Output the [x, y] coordinate of the center of the cell containing the given text.  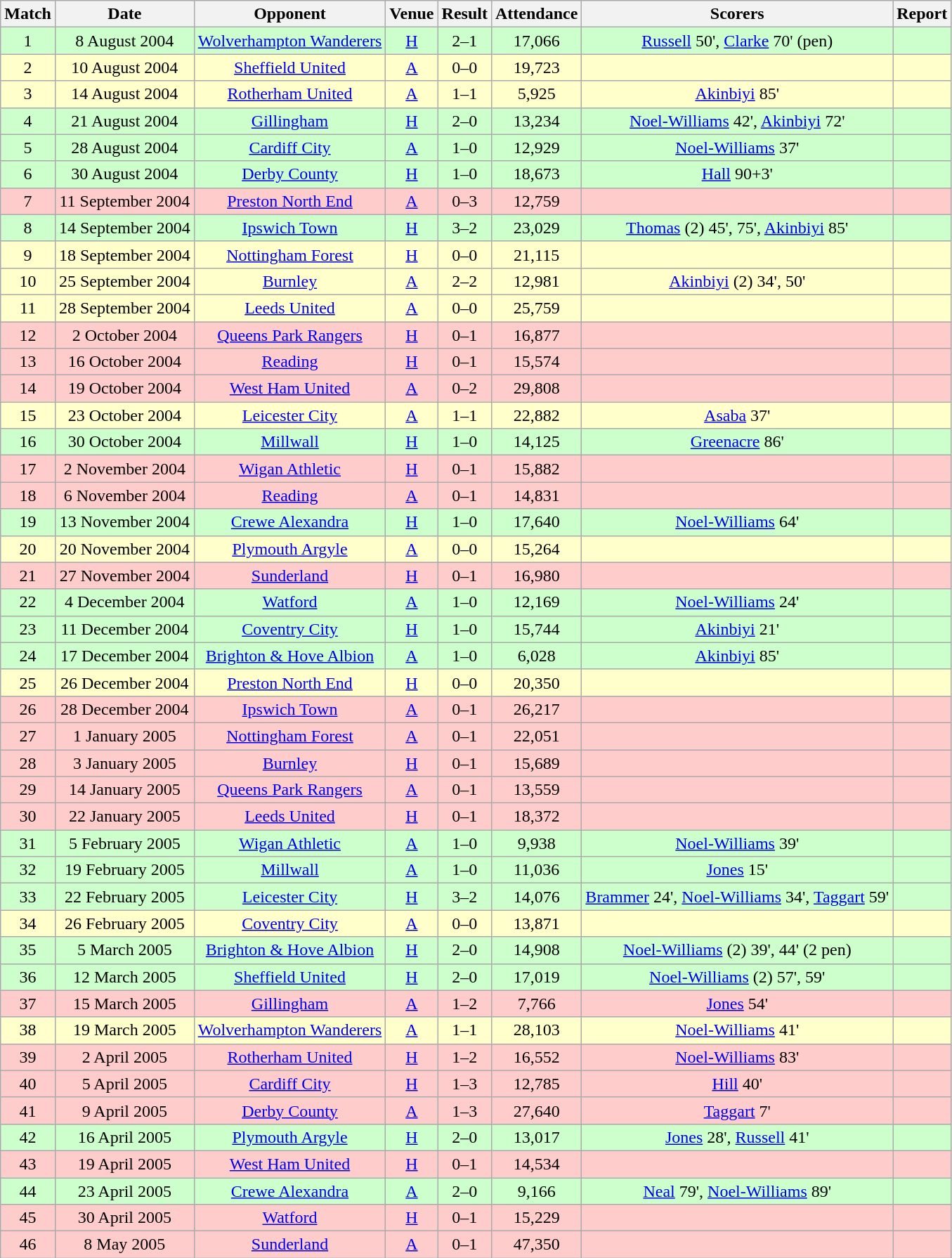
29,808 [536, 389]
25 September 2004 [124, 281]
8 [28, 228]
19 March 2005 [124, 1030]
6 November 2004 [124, 495]
17,066 [536, 41]
20 November 2004 [124, 549]
22,882 [536, 415]
47,350 [536, 1245]
Noel-Williams 64' [738, 522]
7,766 [536, 1004]
12,785 [536, 1084]
18,673 [536, 174]
19 [28, 522]
Date [124, 14]
3 January 2005 [124, 763]
Russell 50', Clarke 70' (pen) [738, 41]
17,640 [536, 522]
10 August 2004 [124, 67]
26 February 2005 [124, 923]
19 October 2004 [124, 389]
11 [28, 308]
36 [28, 977]
23 October 2004 [124, 415]
41 [28, 1110]
5 February 2005 [124, 843]
1 January 2005 [124, 736]
28 August 2004 [124, 148]
4 [28, 121]
18 [28, 495]
Noel-Williams 37' [738, 148]
Noel-Williams (2) 57', 59' [738, 977]
31 [28, 843]
13,017 [536, 1137]
Venue [412, 14]
33 [28, 897]
7 [28, 201]
38 [28, 1030]
6,028 [536, 656]
34 [28, 923]
13 November 2004 [124, 522]
15,882 [536, 469]
2 [28, 67]
26,217 [536, 709]
28 [28, 763]
15 March 2005 [124, 1004]
24 [28, 656]
13,234 [536, 121]
14,125 [536, 442]
2–2 [464, 281]
Report [922, 14]
12,169 [536, 602]
10 [28, 281]
15,574 [536, 362]
13 [28, 362]
14 September 2004 [124, 228]
Brammer 24', Noel-Williams 34', Taggart 59' [738, 897]
Jones 54' [738, 1004]
30 October 2004 [124, 442]
23 April 2005 [124, 1191]
32 [28, 870]
17,019 [536, 977]
Noel-Williams (2) 39', 44' (2 pen) [738, 950]
19 February 2005 [124, 870]
23 [28, 629]
22 January 2005 [124, 817]
Taggart 7' [738, 1110]
12,929 [536, 148]
15,229 [536, 1218]
22 [28, 602]
16 April 2005 [124, 1137]
14 January 2005 [124, 790]
Opponent [289, 14]
40 [28, 1084]
44 [28, 1191]
27 November 2004 [124, 576]
Hill 40' [738, 1084]
9,938 [536, 843]
39 [28, 1057]
12,981 [536, 281]
Hall 90+3' [738, 174]
2 November 2004 [124, 469]
Neal 79', Noel-Williams 89' [738, 1191]
6 [28, 174]
19 April 2005 [124, 1164]
13,559 [536, 790]
3 [28, 94]
14,908 [536, 950]
5 March 2005 [124, 950]
8 May 2005 [124, 1245]
14 [28, 389]
9,166 [536, 1191]
Akinbiyi (2) 34', 50' [738, 281]
16 October 2004 [124, 362]
22 February 2005 [124, 897]
Noel-Williams 41' [738, 1030]
9 April 2005 [124, 1110]
Match [28, 14]
27 [28, 736]
26 December 2004 [124, 682]
1 [28, 41]
Noel-Williams 42', Akinbiyi 72' [738, 121]
17 December 2004 [124, 656]
28,103 [536, 1030]
Attendance [536, 14]
13,871 [536, 923]
30 April 2005 [124, 1218]
14,831 [536, 495]
30 [28, 817]
11 December 2004 [124, 629]
Noel-Williams 39' [738, 843]
22,051 [536, 736]
11 September 2004 [124, 201]
16,980 [536, 576]
25 [28, 682]
20 [28, 549]
42 [28, 1137]
Noel-Williams 83' [738, 1057]
17 [28, 469]
18 September 2004 [124, 254]
Greenacre 86' [738, 442]
0–2 [464, 389]
28 September 2004 [124, 308]
25,759 [536, 308]
0–3 [464, 201]
27,640 [536, 1110]
21 [28, 576]
21,115 [536, 254]
16,552 [536, 1057]
2–1 [464, 41]
8 August 2004 [124, 41]
29 [28, 790]
15,744 [536, 629]
46 [28, 1245]
2 April 2005 [124, 1057]
5,925 [536, 94]
28 December 2004 [124, 709]
15,264 [536, 549]
26 [28, 709]
12 March 2005 [124, 977]
5 April 2005 [124, 1084]
19,723 [536, 67]
15 [28, 415]
Result [464, 14]
Scorers [738, 14]
Jones 15' [738, 870]
16 [28, 442]
12 [28, 335]
20,350 [536, 682]
21 August 2004 [124, 121]
14,076 [536, 897]
16,877 [536, 335]
35 [28, 950]
Thomas (2) 45', 75', Akinbiyi 85' [738, 228]
45 [28, 1218]
11,036 [536, 870]
43 [28, 1164]
Akinbiyi 21' [738, 629]
30 August 2004 [124, 174]
2 October 2004 [124, 335]
12,759 [536, 201]
9 [28, 254]
5 [28, 148]
14 August 2004 [124, 94]
14,534 [536, 1164]
37 [28, 1004]
18,372 [536, 817]
23,029 [536, 228]
Jones 28', Russell 41' [738, 1137]
4 December 2004 [124, 602]
Asaba 37' [738, 415]
Noel-Williams 24' [738, 602]
15,689 [536, 763]
